Return the [x, y] coordinate for the center point of the cell that contains the specified text.  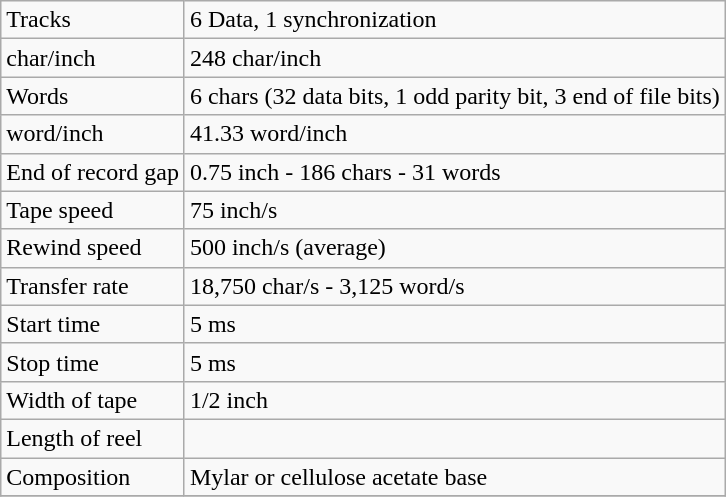
End of record gap [93, 172]
Width of tape [93, 400]
18,750 char/s - 3,125 word/s [454, 286]
word/inch [93, 134]
Stop time [93, 362]
248 char/inch [454, 58]
Transfer rate [93, 286]
6 Data, 1 synchronization [454, 20]
Start time [93, 324]
Tracks [93, 20]
Composition [93, 477]
1/2 inch [454, 400]
Words [93, 96]
41.33 word/inch [454, 134]
500 inch/s (average) [454, 248]
Rewind speed [93, 248]
0.75 inch - 186 chars - 31 words [454, 172]
Mylar or cellulose acetate base [454, 477]
Tape speed [93, 210]
6 chars (32 data bits, 1 odd parity bit, 3 end of file bits) [454, 96]
Length of reel [93, 438]
75 inch/s [454, 210]
char/inch [93, 58]
